Search for the cell housing the specified text and yield its [X, Y] center coordinate. 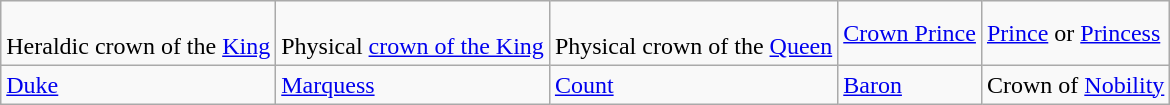
Baron [910, 85]
Crown of Nobility [1075, 85]
Prince or Princess [1075, 34]
Physical crown of the Queen [693, 34]
Crown Prince [910, 34]
Marquess [413, 85]
Physical crown of the King [413, 34]
Duke [138, 85]
Heraldic crown of the King [138, 34]
Count [693, 85]
